From the cell containing the given text, extract its center point as [x, y] coordinate. 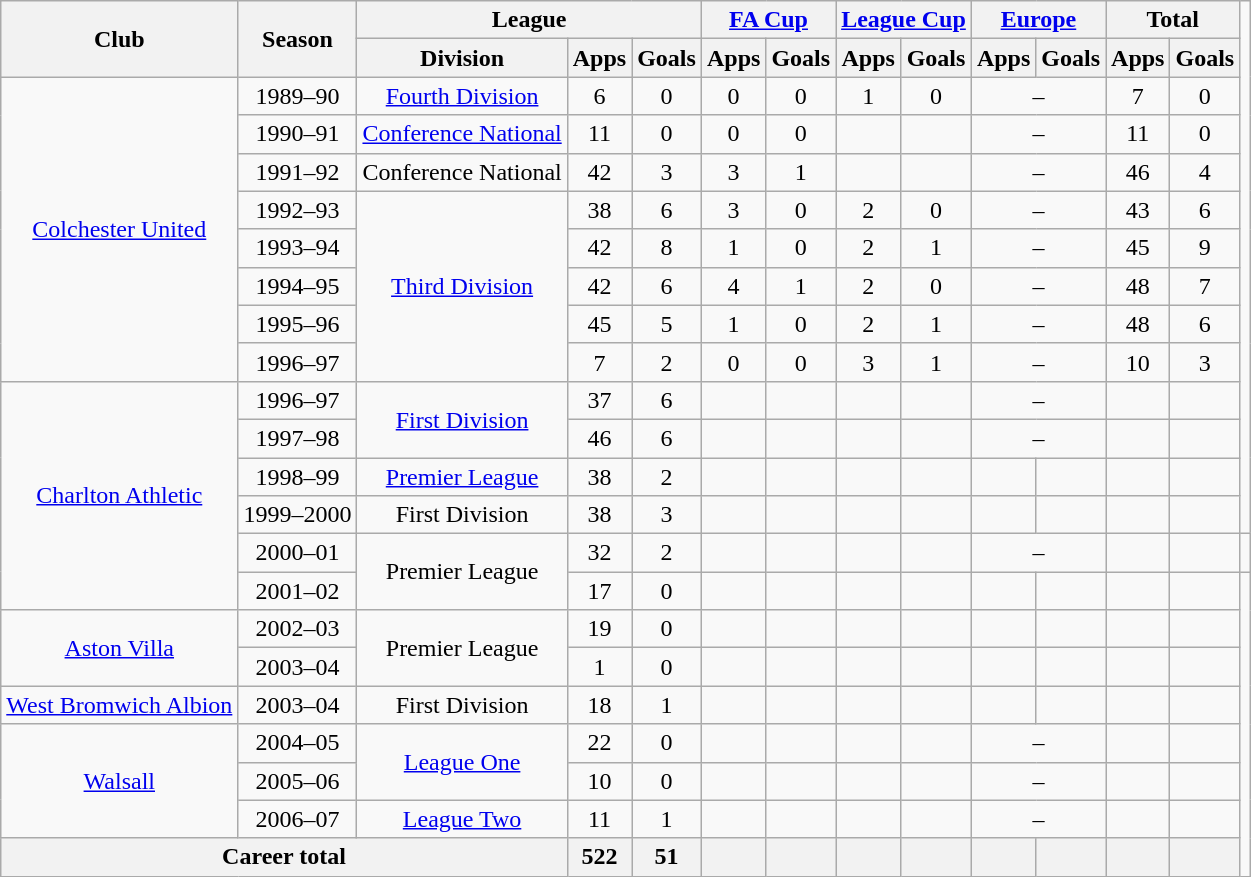
2005–06 [298, 781]
22 [599, 743]
Third Division [462, 286]
1989–90 [298, 96]
Walsall [120, 781]
League One [462, 762]
37 [599, 400]
2002–03 [298, 629]
2000–01 [298, 553]
1997–98 [298, 438]
Aston Villa [120, 648]
1998–99 [298, 477]
Career total [284, 857]
1990–91 [298, 134]
2006–07 [298, 819]
2004–05 [298, 743]
17 [599, 591]
Division [462, 58]
2001–02 [298, 591]
Club [120, 39]
Season [298, 39]
32 [599, 553]
1992–93 [298, 210]
Charlton Athletic [120, 495]
1991–92 [298, 172]
League Two [462, 819]
Total [1173, 20]
1993–94 [298, 248]
51 [667, 857]
Fourth Division [462, 96]
1999–2000 [298, 515]
9 [1205, 248]
Colchester United [120, 229]
522 [599, 857]
19 [599, 629]
League [529, 20]
League Cup [904, 20]
West Bromwich Albion [120, 705]
5 [667, 324]
1995–96 [298, 324]
1994–95 [298, 286]
18 [599, 705]
Europe [1038, 20]
8 [667, 248]
43 [1138, 210]
FA Cup [768, 20]
